Extract the (X, Y) coordinate from the center of the cell holding the provided text.  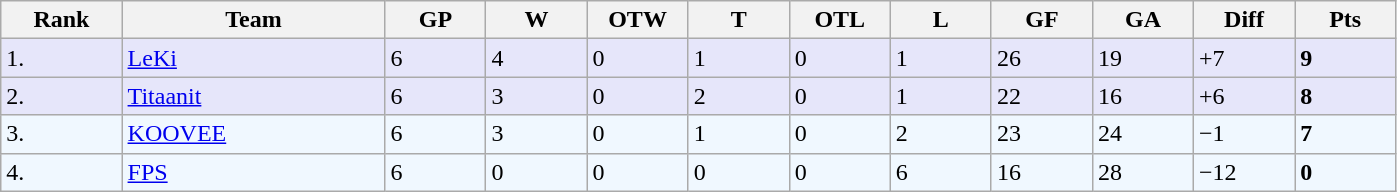
+6 (1244, 96)
−1 (1244, 134)
GF (1042, 20)
Titaanit (254, 96)
4. (62, 172)
GA (1142, 20)
Diff (1244, 20)
T (738, 20)
OTW (638, 20)
7 (1346, 134)
9 (1346, 58)
26 (1042, 58)
−12 (1244, 172)
28 (1142, 172)
1. (62, 58)
FPS (254, 172)
3. (62, 134)
23 (1042, 134)
22 (1042, 96)
GP (436, 20)
LeKi (254, 58)
+7 (1244, 58)
L (940, 20)
4 (536, 58)
Team (254, 20)
OTL (840, 20)
2. (62, 96)
Pts (1346, 20)
8 (1346, 96)
KOOVEE (254, 134)
W (536, 20)
19 (1142, 58)
Rank (62, 20)
24 (1142, 134)
